For the text-containing cell, return its midpoint in [X, Y] coordinate format. 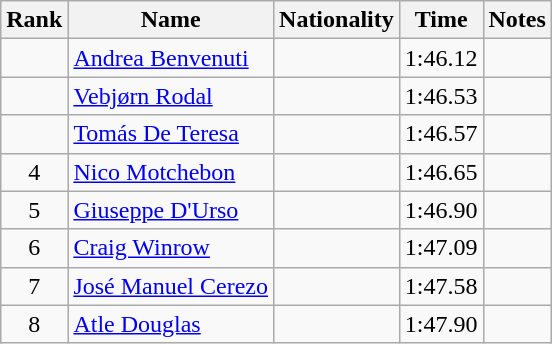
1:46.12 [441, 58]
1:46.53 [441, 96]
Name [171, 20]
5 [34, 210]
Nico Motchebon [171, 172]
1:47.90 [441, 324]
Atle Douglas [171, 324]
1:46.90 [441, 210]
6 [34, 248]
Craig Winrow [171, 248]
Notes [517, 20]
Giuseppe D'Urso [171, 210]
Time [441, 20]
Vebjørn Rodal [171, 96]
1:46.65 [441, 172]
8 [34, 324]
Nationality [337, 20]
1:46.57 [441, 134]
Tomás De Teresa [171, 134]
4 [34, 172]
Andrea Benvenuti [171, 58]
7 [34, 286]
1:47.09 [441, 248]
1:47.58 [441, 286]
Rank [34, 20]
José Manuel Cerezo [171, 286]
